Extract the [x, y] coordinate from the center of the cell holding the provided text.  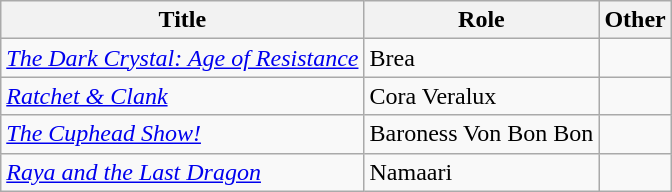
Brea [482, 58]
Other [635, 20]
Role [482, 20]
Cora Veralux [482, 96]
Raya and the Last Dragon [182, 172]
Title [182, 20]
The Cuphead Show! [182, 134]
Ratchet & Clank [182, 96]
The Dark Crystal: Age of Resistance [182, 58]
Namaari [482, 172]
Baroness Von Bon Bon [482, 134]
